From the cell containing the given text, extract its center point as [X, Y] coordinate. 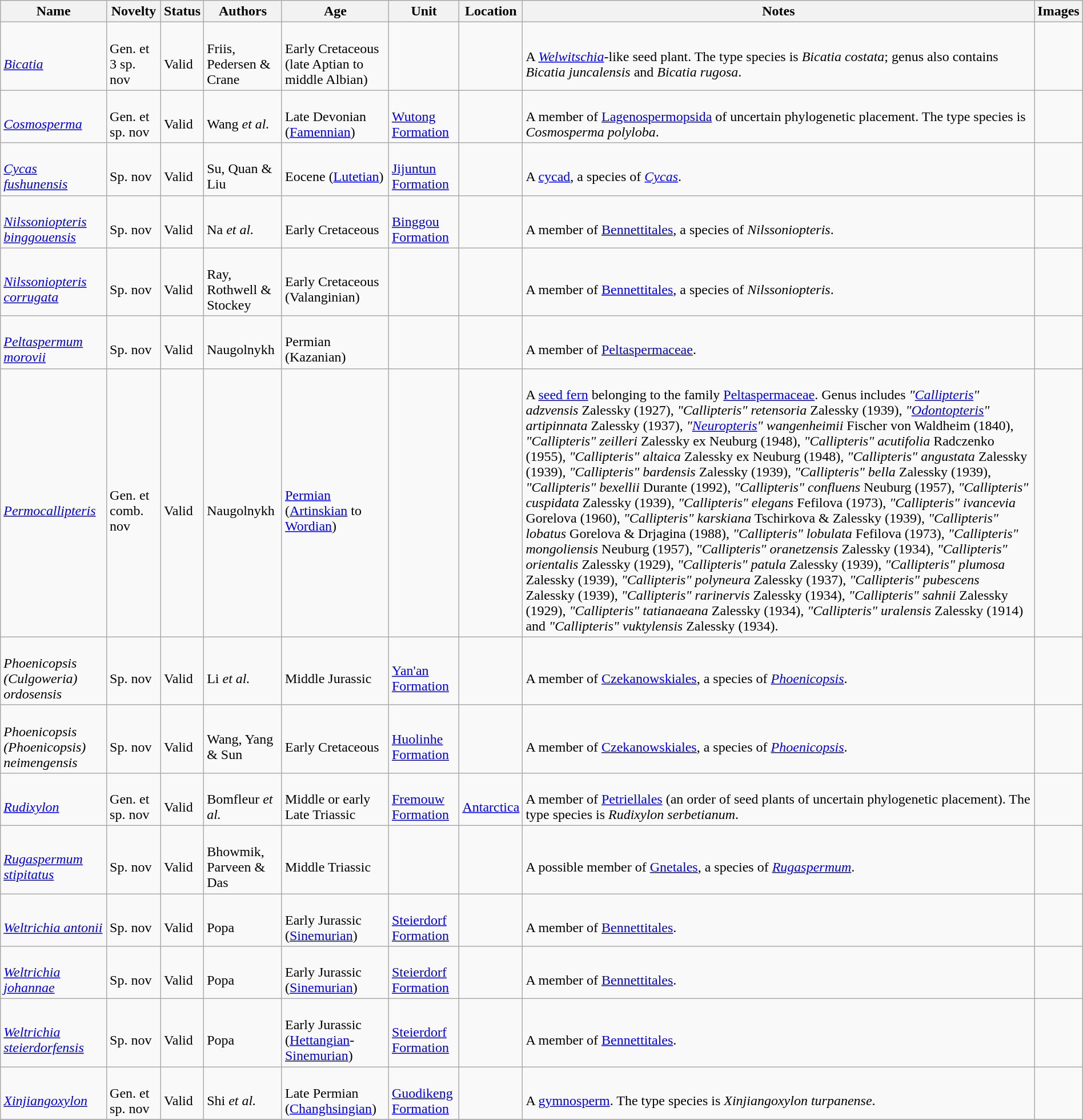
Peltaspermum morovii [54, 342]
Yan'an Formation [424, 671]
Middle or early Late Triassic [335, 799]
Wutong Formation [424, 117]
Middle Jurassic [335, 671]
Late Devonian (Famennian) [335, 117]
Novelty [134, 11]
Ray, Rothwell & Stockey [243, 282]
Bhowmik, Parveen & Das [243, 859]
Wang, Yang & Sun [243, 739]
Na et al. [243, 222]
Binggou Formation [424, 222]
A member of Lagenospermopsida of uncertain phylogenetic placement. The type species is Cosmosperma polyloba. [779, 117]
A cycad, a species of Cycas. [779, 169]
Permocallipteris [54, 503]
Gen. et comb. nov [134, 503]
Status [183, 11]
Notes [779, 11]
Nilssoniopteris binggouensis [54, 222]
Gen. et 3 sp. nov [134, 56]
Phoenicopsis (Phoenicopsis) neimengensis [54, 739]
Li et al. [243, 671]
Xinjiangoxylon [54, 1093]
Huolinhe Formation [424, 739]
Early Jurassic (Hettangian-Sinemurian) [335, 1033]
Middle Triassic [335, 859]
Rugaspermum stipitatus [54, 859]
Cycas fushunensis [54, 169]
A member of Peltaspermaceae. [779, 342]
Unit [424, 11]
Eocene (Lutetian) [335, 169]
Antarctica [491, 799]
A possible member of Gnetales, a species of Rugaspermum. [779, 859]
Rudixylon [54, 799]
Late Permian (Changhsingian) [335, 1093]
Guodikeng Formation [424, 1093]
Early Cretaceous (Valanginian) [335, 282]
Nilssoniopteris corrugata [54, 282]
Authors [243, 11]
Bomfleur et al. [243, 799]
Jijuntun Formation [424, 169]
Weltrichia steierdorfensis [54, 1033]
Name [54, 11]
Phoenicopsis (Culgoweria) ordosensis [54, 671]
Weltrichia johannae [54, 973]
Early Cretaceous (late Aptian to middle Albian) [335, 56]
Cosmosperma [54, 117]
Shi et al. [243, 1093]
Location [491, 11]
Friis, Pedersen & Crane [243, 56]
A Welwitschia-like seed plant. The type species is Bicatia costata; genus also contains Bicatia juncalensis and Bicatia rugosa. [779, 56]
Age [335, 11]
Su, Quan & Liu [243, 169]
Fremouw Formation [424, 799]
Bicatia [54, 56]
A member of Petriellales (an order of seed plants of uncertain phylogenetic placement). The type species is Rudixylon serbetianum. [779, 799]
Images [1058, 11]
Permian (Artinskian to Wordian) [335, 503]
Weltrichia antonii [54, 920]
Permian (Kazanian) [335, 342]
Wang et al. [243, 117]
A gymnosperm. The type species is Xinjiangoxylon turpanense. [779, 1093]
